Pinpoint the cell where the given text exists, returning its (X, Y) midpoint coordinate. 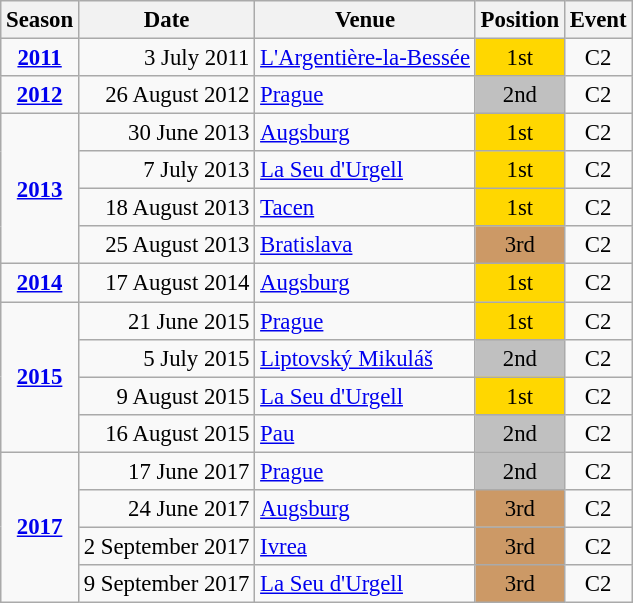
5 July 2015 (166, 358)
2017 (40, 527)
17 June 2017 (166, 471)
Venue (365, 20)
Bratislava (365, 245)
Season (40, 20)
Liptovský Mikuláš (365, 358)
Position (520, 20)
9 August 2015 (166, 396)
2012 (40, 95)
7 July 2013 (166, 170)
2015 (40, 377)
L'Argentière-la-Bessée (365, 58)
Pau (365, 433)
Date (166, 20)
21 June 2015 (166, 321)
30 June 2013 (166, 133)
24 June 2017 (166, 509)
Tacen (365, 208)
Ivrea (365, 546)
2013 (40, 189)
9 September 2017 (166, 584)
17 August 2014 (166, 283)
2011 (40, 58)
16 August 2015 (166, 433)
26 August 2012 (166, 95)
2014 (40, 283)
25 August 2013 (166, 245)
Event (598, 20)
2 September 2017 (166, 546)
18 August 2013 (166, 208)
3 July 2011 (166, 58)
